Capture the cell that displays the provided text and extract its (x, y) central coordinate. 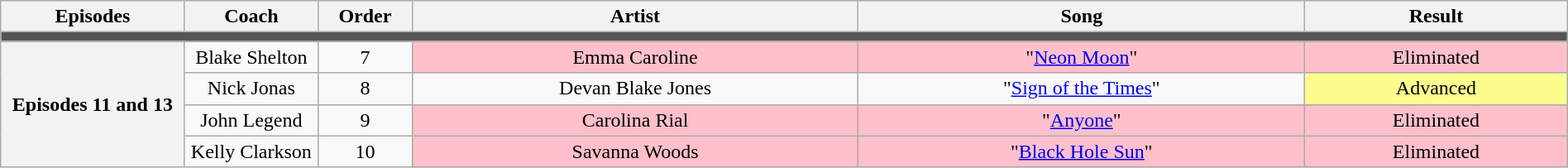
Result (1437, 17)
"Neon Moon" (1082, 57)
Emma Caroline (635, 57)
Kelly Clarkson (251, 151)
9 (366, 120)
Song (1082, 17)
"Black Hole Sun" (1082, 151)
Coach (251, 17)
Artist (635, 17)
Advanced (1437, 89)
Episodes (93, 17)
Nick Jonas (251, 89)
John Legend (251, 120)
Episodes 11 and 13 (93, 104)
Order (366, 17)
Devan Blake Jones (635, 89)
8 (366, 89)
7 (366, 57)
Savanna Woods (635, 151)
Carolina Rial (635, 120)
10 (366, 151)
"Sign of the Times" (1082, 89)
Blake Shelton (251, 57)
"Anyone" (1082, 120)
